From the cell containing the given text, extract its center point as [X, Y] coordinate. 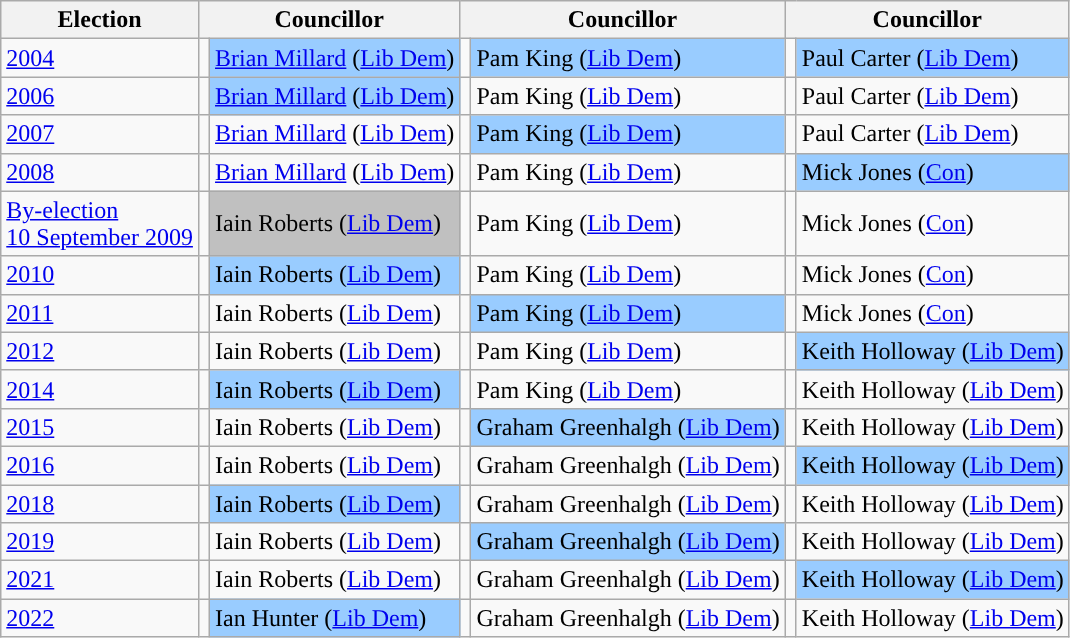
2015 [100, 427]
Election [100, 20]
2012 [100, 351]
2006 [100, 96]
2022 [100, 618]
2004 [100, 58]
By-election10 September 2009 [100, 224]
2011 [100, 313]
2008 [100, 172]
2010 [100, 275]
2018 [100, 503]
2016 [100, 465]
2014 [100, 389]
2019 [100, 542]
Ian Hunter (Lib Dem) [335, 618]
2021 [100, 580]
2007 [100, 134]
